Capture the cell that displays the provided text and extract its (x, y) central coordinate. 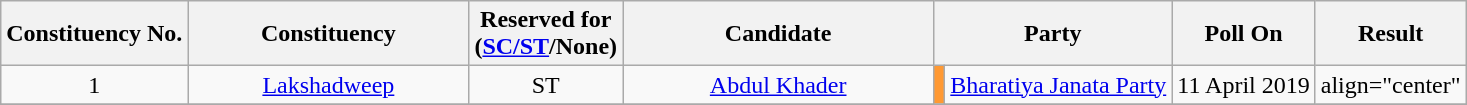
1 (94, 85)
Constituency No. (94, 34)
Abdul Khader (778, 85)
Constituency (328, 34)
Party (1053, 34)
align="center" (1390, 85)
ST (546, 85)
Poll On (1244, 34)
Result (1390, 34)
Candidate (778, 34)
Bharatiya Janata Party (1058, 85)
11 April 2019 (1244, 85)
Reserved for(SC/ST/None) (546, 34)
Lakshadweep (328, 85)
